Scan for the cell matching the given text and deliver its (x, y) coordinate at center. 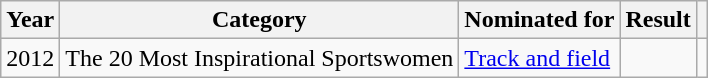
Nominated for (540, 20)
Year (30, 20)
The 20 Most Inspirational Sportswomen (260, 58)
Track and field (540, 58)
Category (260, 20)
Result (658, 20)
2012 (30, 58)
